Search for the cell housing the specified text and yield its (X, Y) center coordinate. 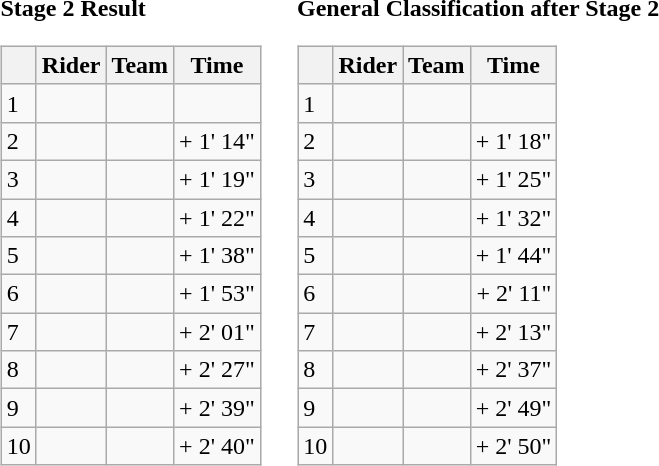
+ 1' 53" (218, 294)
+ 2' 49" (514, 408)
+ 2' 37" (514, 370)
+ 2' 39" (218, 408)
+ 2' 27" (218, 370)
+ 2' 11" (514, 294)
+ 2' 50" (514, 446)
+ 1' 18" (514, 141)
+ 1' 22" (218, 217)
+ 2' 40" (218, 446)
+ 1' 25" (514, 179)
+ 1' 14" (218, 141)
+ 2' 13" (514, 332)
+ 1' 38" (218, 256)
+ 1' 32" (514, 217)
+ 1' 19" (218, 179)
+ 1' 44" (514, 256)
+ 2' 01" (218, 332)
